Find where the given text appears and provide that cell's center as [X, Y] coordinate. 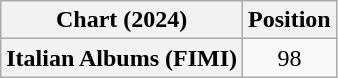
98 [290, 58]
Chart (2024) [122, 20]
Position [290, 20]
Italian Albums (FIMI) [122, 58]
